Find where the given text appears and provide that cell's center as (X, Y) coordinate. 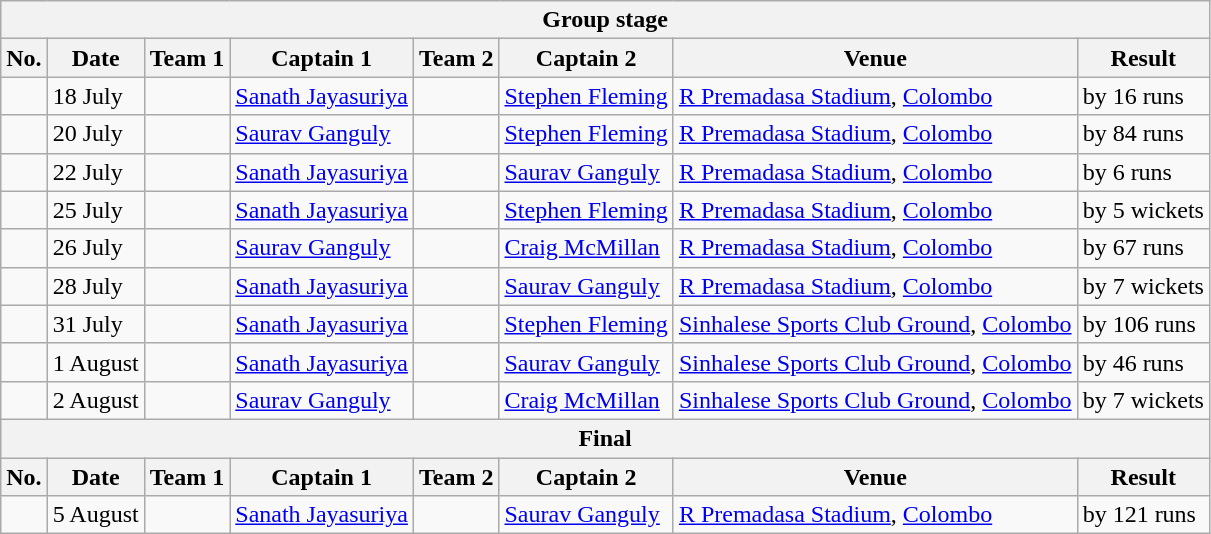
Group stage (606, 20)
by 121 runs (1143, 515)
by 84 runs (1143, 134)
26 July (96, 248)
1 August (96, 362)
by 67 runs (1143, 248)
22 July (96, 172)
by 46 runs (1143, 362)
25 July (96, 210)
by 106 runs (1143, 324)
31 July (96, 324)
5 August (96, 515)
28 July (96, 286)
by 16 runs (1143, 96)
Final (606, 438)
by 6 runs (1143, 172)
20 July (96, 134)
18 July (96, 96)
2 August (96, 400)
by 5 wickets (1143, 210)
